From the cell containing the given text, extract its center point as (X, Y) coordinate. 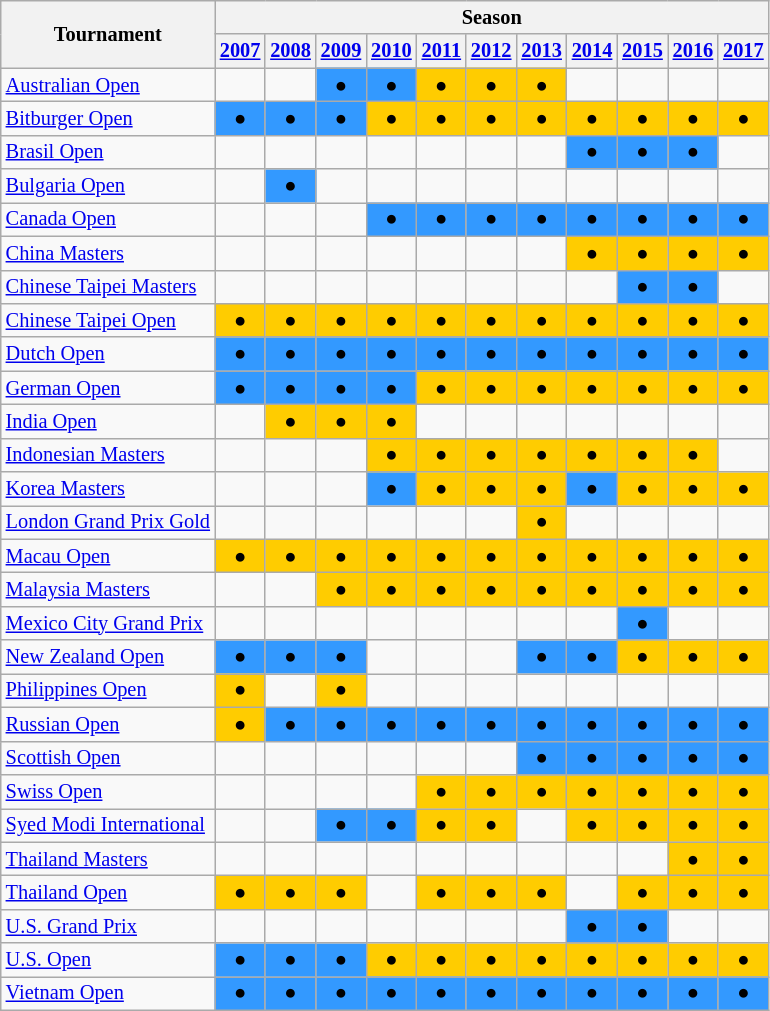
2008 (290, 51)
Dutch Open (108, 354)
Brasil Open (108, 152)
Philippines Open (108, 690)
Vietnam Open (108, 993)
2014 (592, 51)
Malaysia Masters (108, 589)
Bitburger Open (108, 118)
2009 (341, 51)
Scottish Open (108, 758)
Tournament (108, 34)
Korea Masters (108, 489)
U.S. Open (108, 960)
China Masters (108, 253)
Syed Modi International (108, 825)
2010 (391, 51)
German Open (108, 388)
Mexico City Grand Prix (108, 623)
Macau Open (108, 556)
Swiss Open (108, 791)
2007 (240, 51)
Russian Open (108, 724)
2015 (642, 51)
Canada Open (108, 219)
2011 (442, 51)
Thailand Open (108, 892)
Thailand Masters (108, 859)
India Open (108, 421)
Chinese Taipei Open (108, 320)
Chinese Taipei Masters (108, 287)
2017 (743, 51)
2012 (491, 51)
London Grand Prix Gold (108, 522)
U.S. Grand Prix (108, 926)
New Zealand Open (108, 657)
Season (492, 17)
2013 (541, 51)
Bulgaria Open (108, 186)
2016 (693, 51)
Australian Open (108, 85)
Indonesian Masters (108, 455)
